Extract the (X, Y) coordinate from the center of the cell holding the provided text.  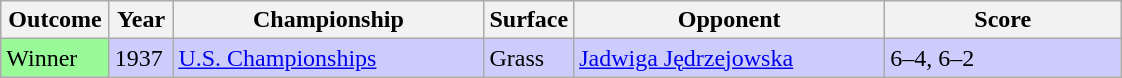
Winner (56, 58)
6–4, 6–2 (1003, 58)
Score (1003, 20)
Outcome (56, 20)
Championship (328, 20)
Year (141, 20)
Opponent (730, 20)
Surface (529, 20)
Grass (529, 58)
U.S. Championships (328, 58)
Jadwiga Jędrzejowska (730, 58)
1937 (141, 58)
